From the cell containing the given text, extract its center point as (X, Y) coordinate. 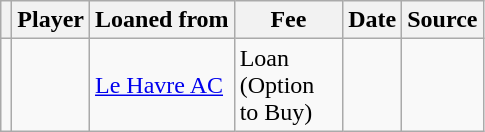
Fee (288, 20)
Le Havre AC (162, 85)
Loaned from (162, 20)
Loan (Option to Buy) (288, 85)
Date (372, 20)
Player (51, 20)
Source (442, 20)
